Return the (x, y) coordinate for the center point of the cell that contains the specified text.  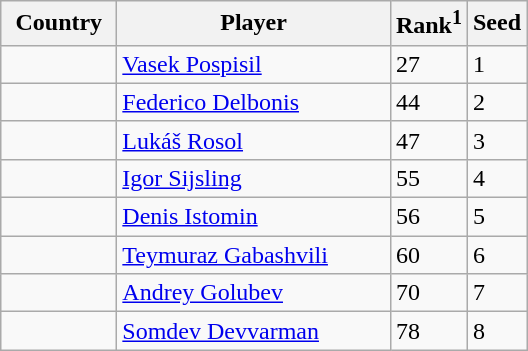
Andrey Golubev (254, 293)
27 (428, 64)
55 (428, 178)
1 (496, 64)
47 (428, 140)
5 (496, 217)
2 (496, 102)
Vasek Pospisil (254, 64)
Denis Istomin (254, 217)
4 (496, 178)
Teymuraz Gabashvili (254, 255)
70 (428, 293)
Igor Sijsling (254, 178)
6 (496, 255)
44 (428, 102)
Player (254, 24)
Country (59, 24)
60 (428, 255)
56 (428, 217)
Lukáš Rosol (254, 140)
Rank1 (428, 24)
78 (428, 331)
Federico Delbonis (254, 102)
Seed (496, 24)
Somdev Devvarman (254, 331)
7 (496, 293)
8 (496, 331)
3 (496, 140)
